Capture the cell that displays the provided text and extract its [x, y] central coordinate. 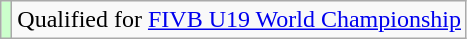
Qualified for FIVB U19 World Championship [240, 20]
